Capture the cell that displays the provided text and extract its (x, y) central coordinate. 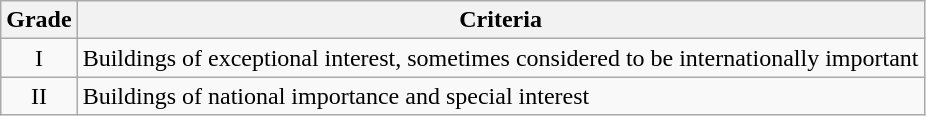
Grade (39, 20)
Criteria (500, 20)
Buildings of exceptional interest, sometimes considered to be internationally important (500, 58)
II (39, 96)
Buildings of national importance and special interest (500, 96)
I (39, 58)
